Identify which cell holds the provided text, then report its (X, Y) central coordinate. 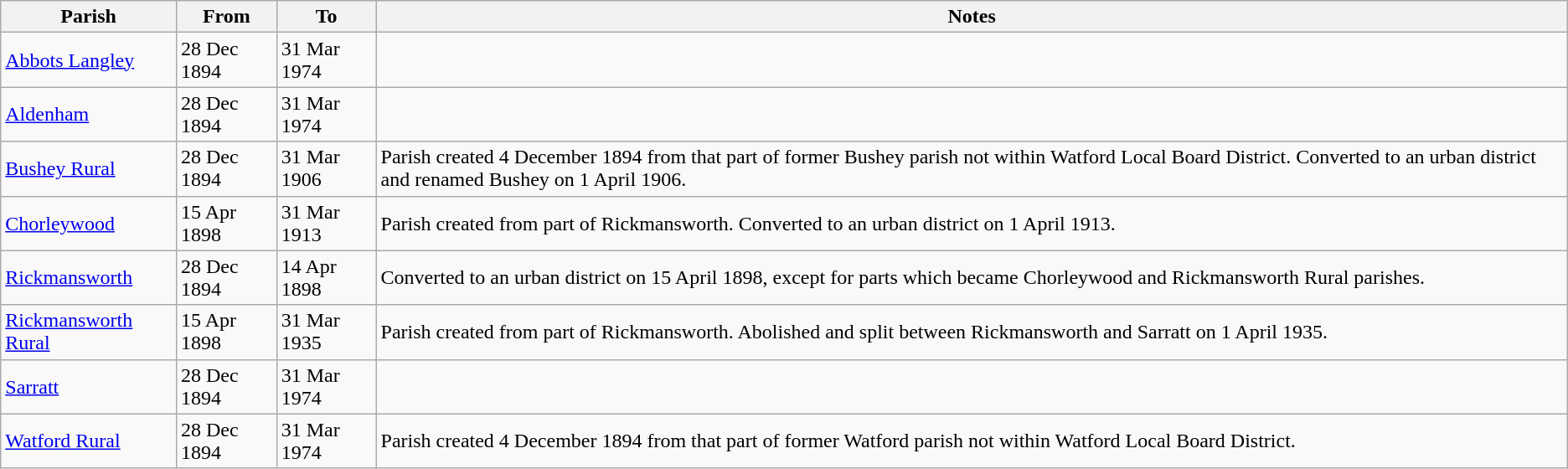
31 Mar 1913 (327, 223)
Rickmansworth Rural (89, 332)
Watford Rural (89, 441)
Parish created from part of Rickmansworth. Converted to an urban district on 1 April 1913. (972, 223)
Sarratt (89, 387)
Parish (89, 17)
Parish created 4 December 1894 from that part of former Watford parish not within Watford Local Board District. (972, 441)
Rickmansworth (89, 278)
From (226, 17)
Parish created from part of Rickmansworth. Abolished and split between Rickmansworth and Sarratt on 1 April 1935. (972, 332)
14 Apr 1898 (327, 278)
Aldenham (89, 114)
31 Mar 1935 (327, 332)
Bushey Rural (89, 169)
Notes (972, 17)
31 Mar 1906 (327, 169)
Abbots Langley (89, 60)
Chorleywood (89, 223)
Converted to an urban district on 15 April 1898, except for parts which became Chorleywood and Rickmansworth Rural parishes. (972, 278)
To (327, 17)
